Output the [X, Y] coordinate of the center of the cell containing the given text.  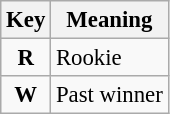
W [26, 95]
Past winner [110, 95]
Meaning [110, 20]
Rookie [110, 58]
Key [26, 20]
R [26, 58]
